From the cell containing the given text, extract its center point as [X, Y] coordinate. 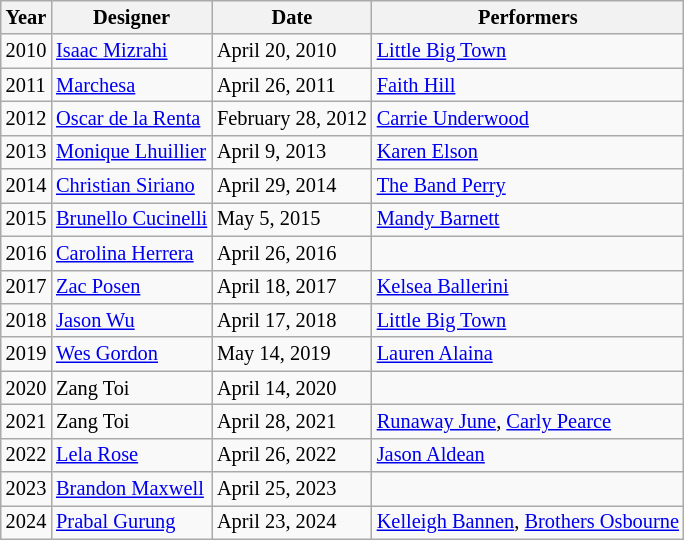
April 28, 2021 [292, 421]
May 5, 2015 [292, 219]
Brunello Cucinelli [132, 219]
February 28, 2012 [292, 118]
Carrie Underwood [528, 118]
April 23, 2024 [292, 522]
Prabal Gurung [132, 522]
Designer [132, 17]
2015 [26, 219]
Mandy Barnett [528, 219]
Faith Hill [528, 85]
Marchesa [132, 85]
May 14, 2019 [292, 354]
April 9, 2013 [292, 152]
2019 [26, 354]
2024 [26, 522]
2018 [26, 320]
2022 [26, 455]
Monique Lhuillier [132, 152]
Lauren Alaina [528, 354]
April 25, 2023 [292, 489]
2016 [26, 253]
Lela Rose [132, 455]
Zac Posen [132, 287]
April 18, 2017 [292, 287]
2021 [26, 421]
2017 [26, 287]
Jason Wu [132, 320]
April 26, 2022 [292, 455]
April 29, 2014 [292, 186]
Runaway June, Carly Pearce [528, 421]
April 17, 2018 [292, 320]
April 14, 2020 [292, 388]
Performers [528, 17]
Carolina Herrera [132, 253]
2012 [26, 118]
2023 [26, 489]
Karen Elson [528, 152]
2013 [26, 152]
2014 [26, 186]
Year [26, 17]
Date [292, 17]
The Band Perry [528, 186]
April 20, 2010 [292, 51]
Kelsea Ballerini [528, 287]
Brandon Maxwell [132, 489]
Kelleigh Bannen, Brothers Osbourne [528, 522]
April 26, 2016 [292, 253]
April 26, 2011 [292, 85]
2011 [26, 85]
2010 [26, 51]
Jason Aldean [528, 455]
Isaac Mizrahi [132, 51]
Christian Siriano [132, 186]
Wes Gordon [132, 354]
2020 [26, 388]
Oscar de la Renta [132, 118]
